Provide the [x, y] coordinate of the cell's center where the given text is located.  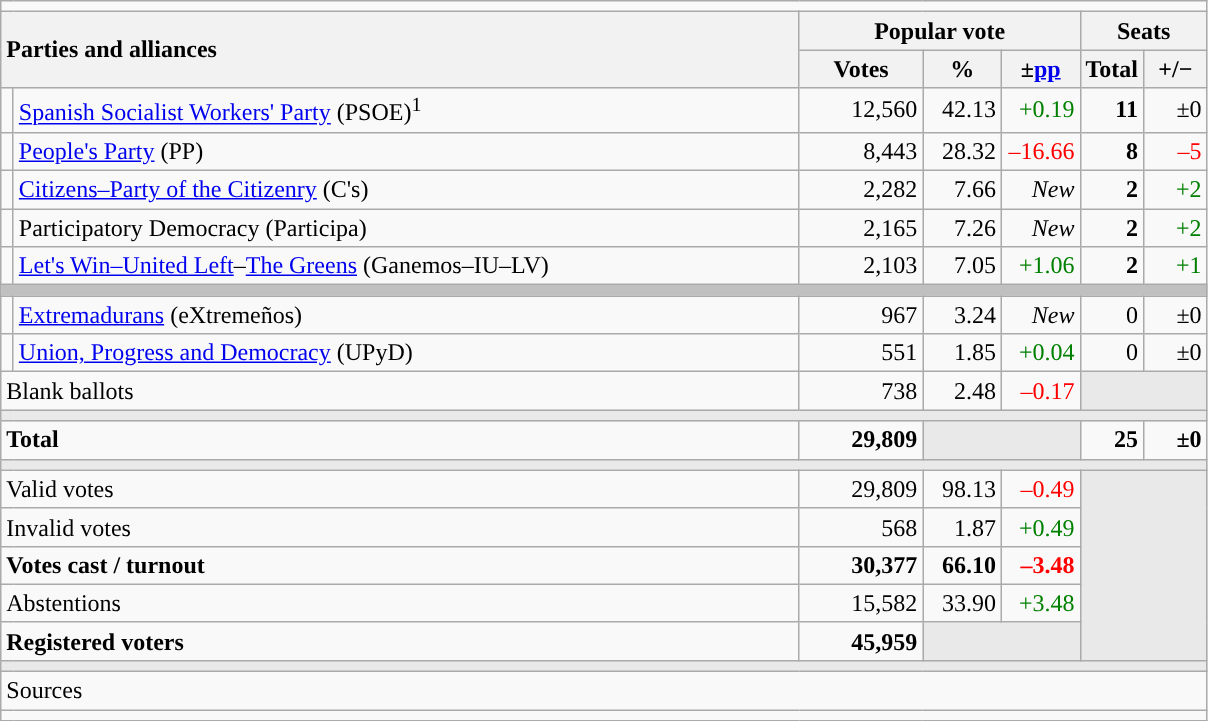
–16.66 [1040, 151]
551 [861, 353]
738 [861, 391]
3.24 [962, 315]
Parties and alliances [400, 50]
2,103 [861, 266]
+/− [1176, 69]
Citizens–Party of the Citizenry (C's) [406, 190]
Votes cast / turnout [400, 565]
+3.48 [1040, 603]
2,165 [861, 228]
967 [861, 315]
+0.19 [1040, 110]
% [962, 69]
66.10 [962, 565]
–0.49 [1040, 489]
2.48 [962, 391]
2,282 [861, 190]
–0.17 [1040, 391]
7.26 [962, 228]
33.90 [962, 603]
Votes [861, 69]
People's Party (PP) [406, 151]
Seats [1144, 31]
7.05 [962, 266]
12,560 [861, 110]
Invalid votes [400, 527]
Extremadurans (eXtremeños) [406, 315]
28.32 [962, 151]
11 [1112, 110]
+0.04 [1040, 353]
568 [861, 527]
+1.06 [1040, 266]
Let's Win–United Left–The Greens (Ganemos–IU–LV) [406, 266]
Blank ballots [400, 391]
Registered voters [400, 641]
Valid votes [400, 489]
±pp [1040, 69]
30,377 [861, 565]
1.85 [962, 353]
7.66 [962, 190]
–3.48 [1040, 565]
–5 [1176, 151]
Participatory Democracy (Participa) [406, 228]
Abstentions [400, 603]
+1 [1176, 266]
45,959 [861, 641]
Sources [604, 691]
1.87 [962, 527]
Popular vote [940, 31]
98.13 [962, 489]
8 [1112, 151]
42.13 [962, 110]
+0.49 [1040, 527]
15,582 [861, 603]
8,443 [861, 151]
Spanish Socialist Workers' Party (PSOE)1 [406, 110]
Union, Progress and Democracy (UPyD) [406, 353]
25 [1112, 440]
